Search for the cell housing the specified text and yield its (X, Y) center coordinate. 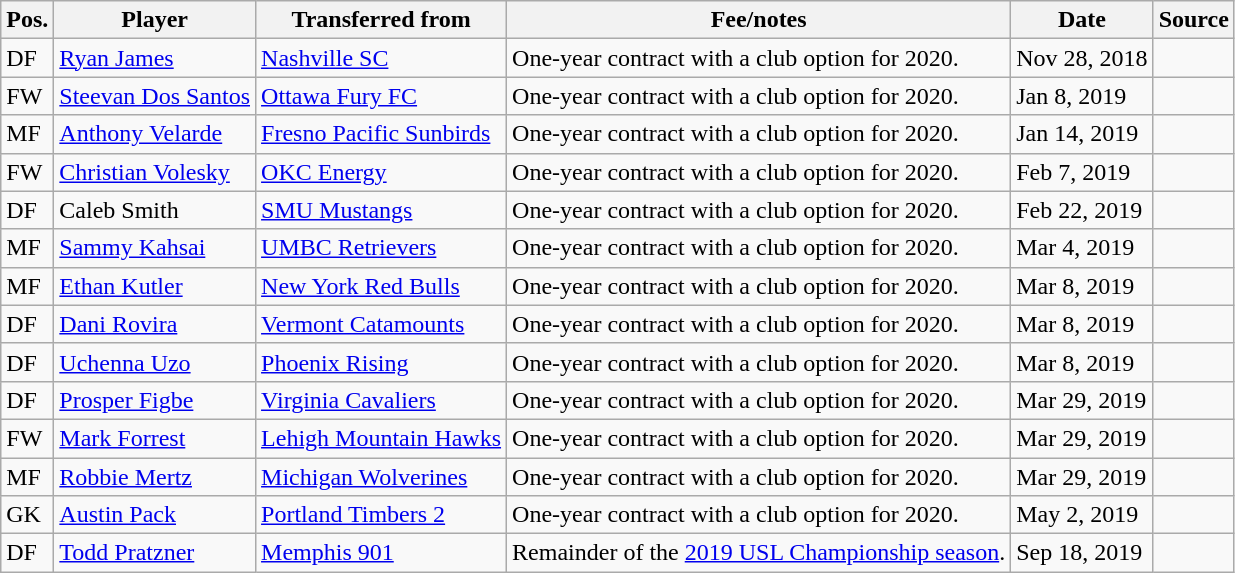
May 2, 2019 (1082, 515)
Feb 22, 2019 (1082, 210)
OKC Energy (382, 172)
Todd Pratzner (155, 553)
Steevan Dos Santos (155, 96)
Ryan James (155, 58)
Player (155, 20)
Phoenix Rising (382, 362)
Austin Pack (155, 515)
Sammy Kahsai (155, 248)
Caleb Smith (155, 210)
Anthony Velarde (155, 134)
Transferred from (382, 20)
SMU Mustangs (382, 210)
UMBC Retrievers (382, 248)
Source (1194, 20)
Mark Forrest (155, 438)
Remainder of the 2019 USL Championship season. (759, 553)
Uchenna Uzo (155, 362)
Vermont Catamounts (382, 324)
Date (1082, 20)
Ottawa Fury FC (382, 96)
New York Red Bulls (382, 286)
Lehigh Mountain Hawks (382, 438)
Dani Rovira (155, 324)
Portland Timbers 2 (382, 515)
Memphis 901 (382, 553)
Virginia Cavaliers (382, 400)
GK (28, 515)
Jan 8, 2019 (1082, 96)
Ethan Kutler (155, 286)
Feb 7, 2019 (1082, 172)
Michigan Wolverines (382, 477)
Fee/notes (759, 20)
Nov 28, 2018 (1082, 58)
Pos. (28, 20)
Sep 18, 2019 (1082, 553)
Fresno Pacific Sunbirds (382, 134)
Prosper Figbe (155, 400)
Robbie Mertz (155, 477)
Mar 4, 2019 (1082, 248)
Nashville SC (382, 58)
Christian Volesky (155, 172)
Jan 14, 2019 (1082, 134)
